Determine the (X, Y) coordinate at the center of the cell enclosing the given text.  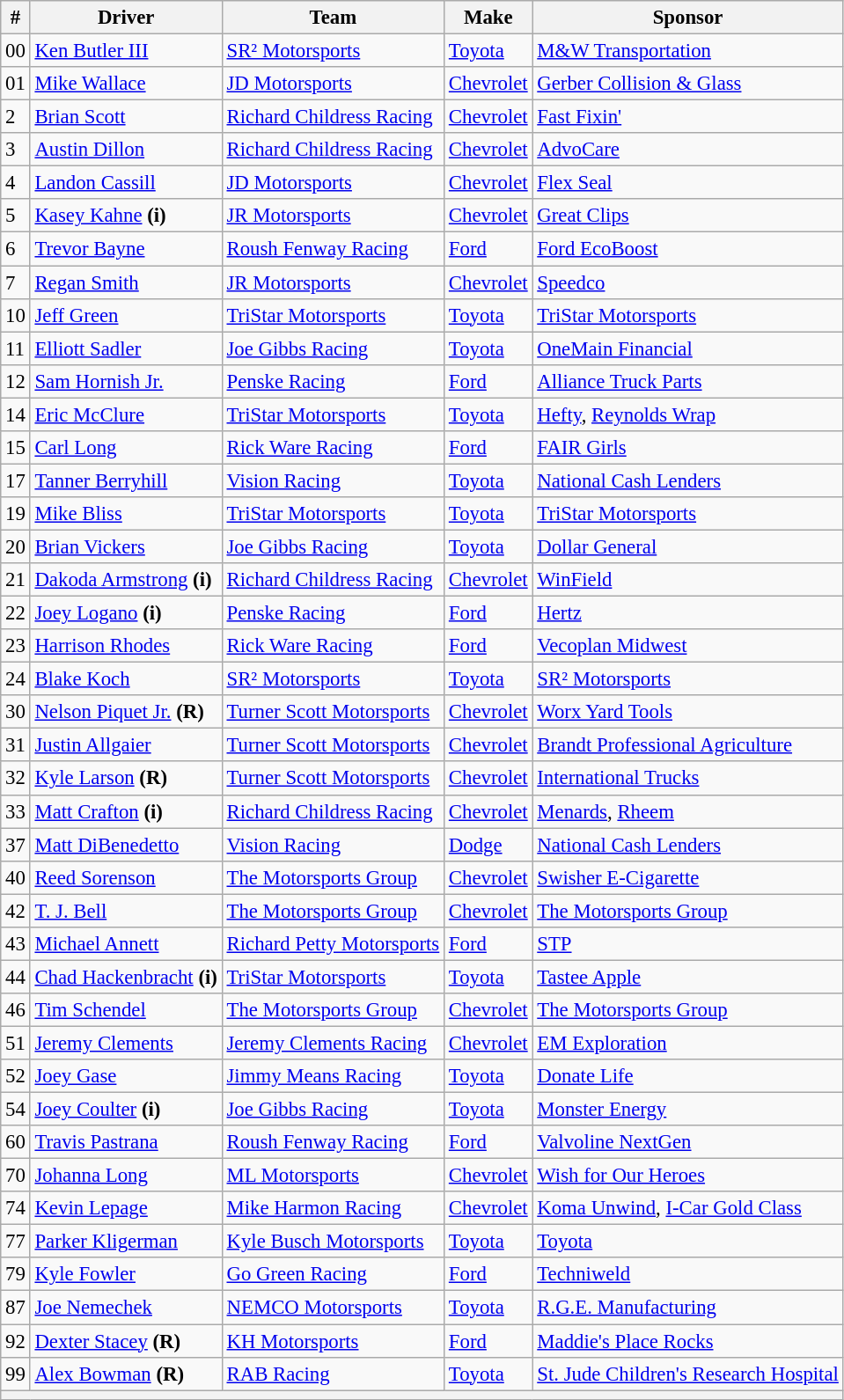
11 (16, 348)
Kasey Kahne (i) (126, 216)
Joe Nemechek (126, 1308)
Harrison Rhodes (126, 646)
15 (16, 448)
Regan Smith (126, 282)
Dodge (488, 845)
Matt Crafton (i) (126, 811)
70 (16, 1176)
01 (16, 84)
St. Jude Children's Research Hospital (688, 1374)
44 (16, 977)
Alliance Truck Parts (688, 381)
20 (16, 546)
31 (16, 745)
24 (16, 679)
Joey Coulter (i) (126, 1110)
Koma Unwind, I-Car Gold Class (688, 1208)
Brandt Professional Agriculture (688, 745)
Tanner Berryhill (126, 480)
Matt DiBenedetto (126, 845)
M&W Transportation (688, 51)
Nelson Piquet Jr. (R) (126, 712)
Make (488, 18)
Reed Sorenson (126, 877)
Mike Bliss (126, 514)
Fast Fixin' (688, 117)
Flex Seal (688, 183)
# (16, 18)
Kyle Larson (R) (126, 779)
Ken Butler III (126, 51)
14 (16, 414)
40 (16, 877)
Donate Life (688, 1076)
Dakoda Armstrong (i) (126, 580)
Hertz (688, 613)
STP (688, 944)
Tim Schendel (126, 1010)
5 (16, 216)
12 (16, 381)
Gerber Collision & Glass (688, 84)
Johanna Long (126, 1176)
Jeremy Clements Racing (333, 1043)
Go Green Racing (333, 1275)
Driver (126, 18)
30 (16, 712)
00 (16, 51)
Eric McClure (126, 414)
Alex Bowman (R) (126, 1374)
6 (16, 249)
Carl Long (126, 448)
Joey Gase (126, 1076)
Elliott Sadler (126, 348)
NEMCO Motorsports (333, 1308)
22 (16, 613)
Speedco (688, 282)
Parker Kligerman (126, 1242)
10 (16, 315)
EM Exploration (688, 1043)
43 (16, 944)
60 (16, 1142)
21 (16, 580)
T. J. Bell (126, 911)
Kyle Fowler (126, 1275)
7 (16, 282)
Chad Hackenbracht (i) (126, 977)
Mike Harmon Racing (333, 1208)
Valvoline NextGen (688, 1142)
Brian Vickers (126, 546)
42 (16, 911)
Dollar General (688, 546)
International Trucks (688, 779)
Monster Energy (688, 1110)
Michael Annett (126, 944)
99 (16, 1374)
54 (16, 1110)
KH Motorsports (333, 1341)
Trevor Bayne (126, 249)
23 (16, 646)
Sponsor (688, 18)
Austin Dillon (126, 150)
Team (333, 18)
Hefty, Reynolds Wrap (688, 414)
Mike Wallace (126, 84)
4 (16, 183)
Landon Cassill (126, 183)
Kevin Lepage (126, 1208)
Worx Yard Tools (688, 712)
Ford EcoBoost (688, 249)
R.G.E. Manufacturing (688, 1308)
AdvoCare (688, 150)
Travis Pastrana (126, 1142)
Blake Koch (126, 679)
Kyle Busch Motorsports (333, 1242)
Jimmy Means Racing (333, 1076)
Swisher E-Cigarette (688, 877)
Richard Petty Motorsports (333, 944)
Maddie's Place Rocks (688, 1341)
Tastee Apple (688, 977)
74 (16, 1208)
Dexter Stacey (R) (126, 1341)
46 (16, 1010)
2 (16, 117)
ML Motorsports (333, 1176)
17 (16, 480)
3 (16, 150)
51 (16, 1043)
Jeremy Clements (126, 1043)
Jeff Green (126, 315)
Joey Logano (i) (126, 613)
FAIR Girls (688, 448)
92 (16, 1341)
79 (16, 1275)
Wish for Our Heroes (688, 1176)
77 (16, 1242)
Brian Scott (126, 117)
37 (16, 845)
33 (16, 811)
52 (16, 1076)
87 (16, 1308)
Great Clips (688, 216)
Techniweld (688, 1275)
Justin Allgaier (126, 745)
RAB Racing (333, 1374)
Menards, Rheem (688, 811)
WinField (688, 580)
OneMain Financial (688, 348)
19 (16, 514)
32 (16, 779)
Vecoplan Midwest (688, 646)
Sam Hornish Jr. (126, 381)
